Provide the (X, Y) coordinate of the cell's center where the given text is located.  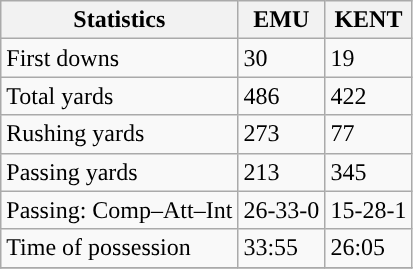
422 (368, 96)
Total yards (120, 96)
77 (368, 134)
Statistics (120, 20)
30 (282, 58)
EMU (282, 20)
Rushing yards (120, 134)
First downs (120, 58)
345 (368, 172)
19 (368, 58)
26-33-0 (282, 210)
26:05 (368, 248)
Time of possession (120, 248)
273 (282, 134)
486 (282, 96)
Passing: Comp–Att–Int (120, 210)
213 (282, 172)
33:55 (282, 248)
Passing yards (120, 172)
KENT (368, 20)
15-28-1 (368, 210)
